Capture the cell that displays the provided text and extract its [X, Y] central coordinate. 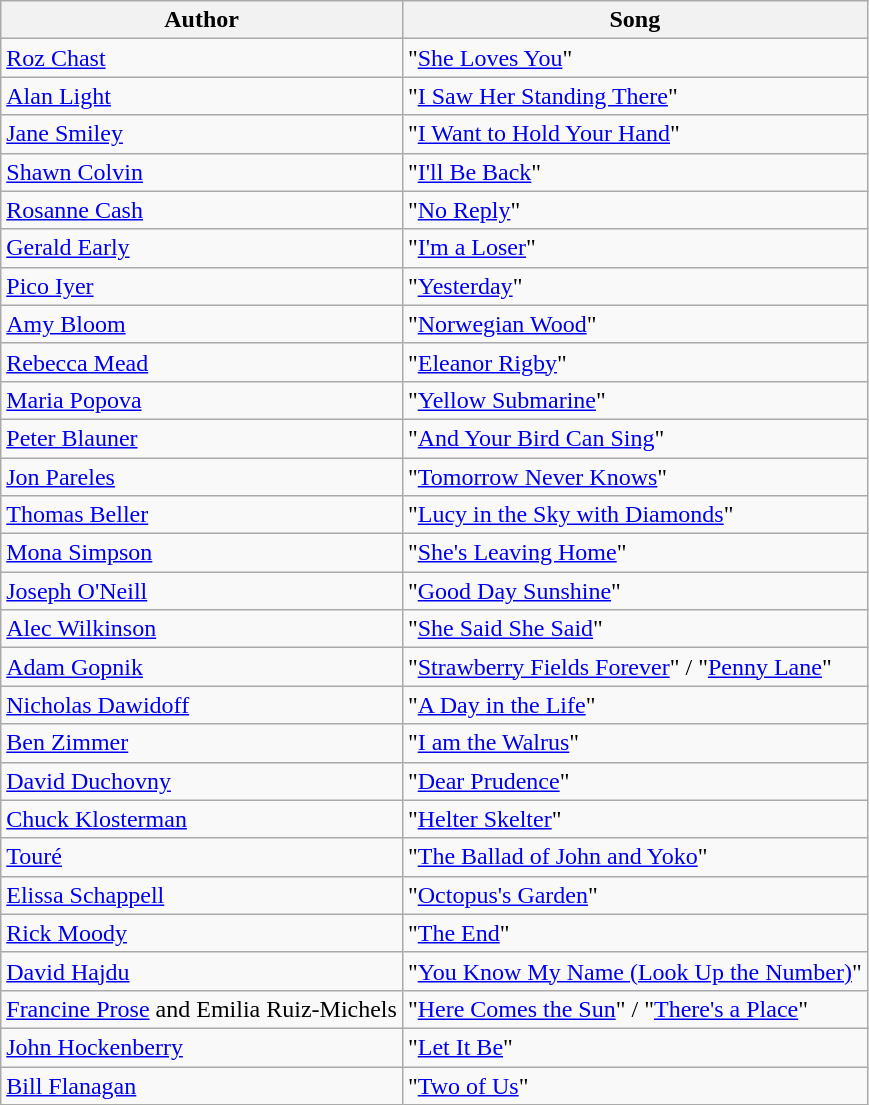
David Hajdu [202, 971]
Maria Popova [202, 400]
David Duchovny [202, 781]
Elissa Schappell [202, 895]
Thomas Beller [202, 515]
"I Want to Hold Your Hand" [634, 134]
Alan Light [202, 96]
Rebecca Mead [202, 362]
Ben Zimmer [202, 743]
"Tomorrow Never Knows" [634, 477]
"And Your Bird Can Sing" [634, 438]
Chuck Klosterman [202, 819]
"She's Leaving Home" [634, 553]
"Here Comes the Sun" / "There's a Place" [634, 1009]
"You Know My Name (Look Up the Number)" [634, 971]
Bill Flanagan [202, 1085]
"The End" [634, 933]
Alec Wilkinson [202, 629]
"Dear Prudence" [634, 781]
"A Day in the Life" [634, 705]
Pico Iyer [202, 286]
"The Ballad of John and Yoko" [634, 857]
Jane Smiley [202, 134]
Roz Chast [202, 58]
Rosanne Cash [202, 210]
Francine Prose and Emilia Ruiz-Michels [202, 1009]
John Hockenberry [202, 1047]
"I'll Be Back" [634, 172]
Mona Simpson [202, 553]
Song [634, 20]
Touré [202, 857]
Joseph O'Neill [202, 591]
"Norwegian Wood" [634, 324]
"Helter Skelter" [634, 819]
"Yellow Submarine" [634, 400]
Adam Gopnik [202, 667]
"No Reply" [634, 210]
"Yesterday" [634, 286]
"Good Day Sunshine" [634, 591]
Amy Bloom [202, 324]
"She Loves You" [634, 58]
Shawn Colvin [202, 172]
Rick Moody [202, 933]
Peter Blauner [202, 438]
Author [202, 20]
"She Said She Said" [634, 629]
"Two of Us" [634, 1085]
"I am the Walrus" [634, 743]
"I'm a Loser" [634, 248]
"Let It Be" [634, 1047]
"Eleanor Rigby" [634, 362]
"I Saw Her Standing There" [634, 96]
"Lucy in the Sky with Diamonds" [634, 515]
Jon Pareles [202, 477]
Gerald Early [202, 248]
Nicholas Dawidoff [202, 705]
"Strawberry Fields Forever" / "Penny Lane" [634, 667]
"Octopus's Garden" [634, 895]
